Return (X, Y) of the center of cell containing provided text 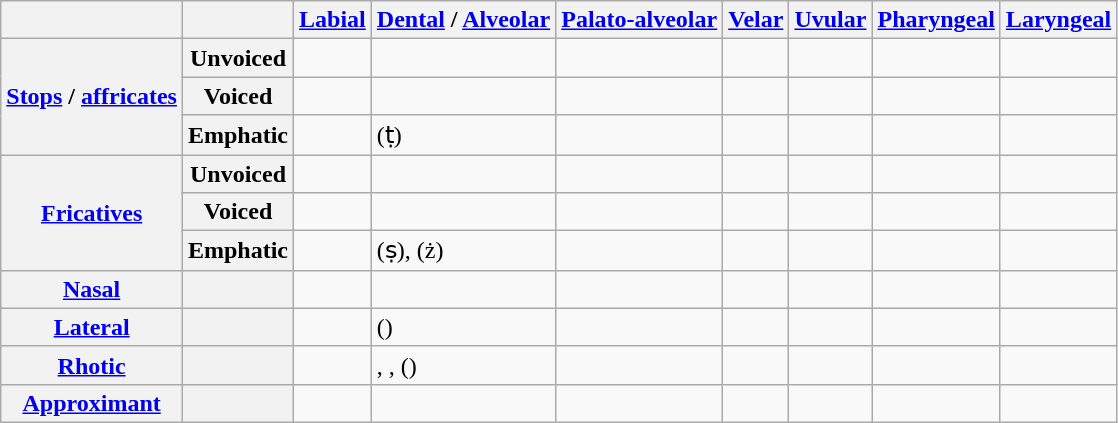
Uvular (830, 20)
() (463, 327)
Dental / Alveolar (463, 20)
Approximant (92, 403)
(ṭ) (463, 135)
Stops / affricates (92, 97)
Lateral (92, 327)
(ṣ), (ż) (463, 251)
Nasal (92, 289)
Pharyngeal (936, 20)
Labial (333, 20)
Palato-alveolar (640, 20)
Laryngeal (1058, 20)
Rhotic (92, 365)
Fricatives (92, 212)
Velar (756, 20)
, , () (463, 365)
